Determine the [X, Y] coordinate at the center of the cell enclosing the given text.  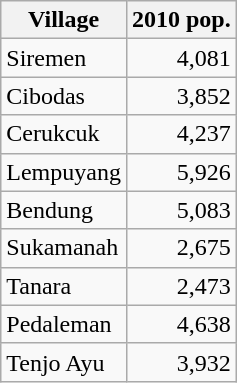
Cibodas [64, 96]
Village [64, 20]
3,932 [181, 362]
Tenjo Ayu [64, 362]
4,638 [181, 324]
Lempuyang [64, 172]
Siremen [64, 58]
Sukamanah [64, 248]
2,675 [181, 248]
Pedaleman [64, 324]
4,237 [181, 134]
Bendung [64, 210]
2010 pop. [181, 20]
5,926 [181, 172]
2,473 [181, 286]
3,852 [181, 96]
Tanara [64, 286]
Cerukcuk [64, 134]
4,081 [181, 58]
5,083 [181, 210]
